Capture the cell that displays the provided text and extract its (X, Y) central coordinate. 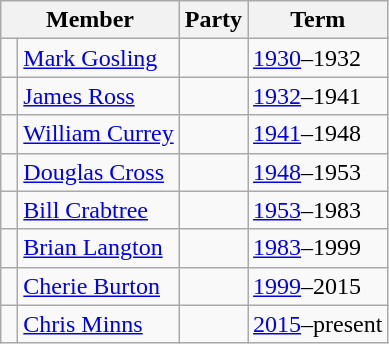
1932–1941 (318, 96)
1941–1948 (318, 134)
1983–1999 (318, 248)
1999–2015 (318, 286)
William Currey (98, 134)
Member (90, 20)
Term (318, 20)
1953–1983 (318, 210)
Douglas Cross (98, 172)
James Ross (98, 96)
1948–1953 (318, 172)
Cherie Burton (98, 286)
1930–1932 (318, 58)
Party (213, 20)
Bill Crabtree (98, 210)
Brian Langton (98, 248)
Chris Minns (98, 324)
2015–present (318, 324)
Mark Gosling (98, 58)
